From the cell containing the given text, extract its center point as [x, y] coordinate. 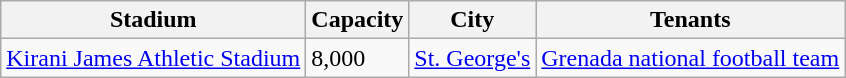
Capacity [358, 20]
8,000 [358, 58]
Stadium [154, 20]
Tenants [690, 20]
Grenada national football team [690, 58]
City [472, 20]
St. George's [472, 58]
Kirani James Athletic Stadium [154, 58]
